Identify which cell holds the provided text, then report its [x, y] central coordinate. 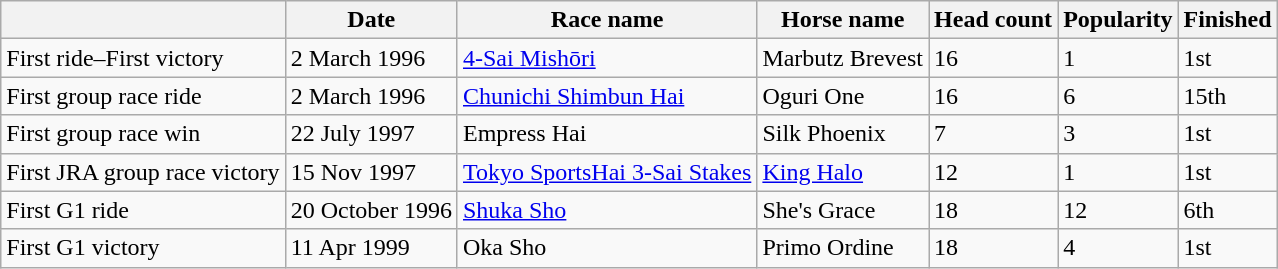
Shuka Sho [606, 210]
First group race win [143, 134]
Popularity [1118, 20]
15 Nov 1997 [371, 172]
Oka Sho [606, 248]
3 [1118, 134]
First group race ride [143, 96]
7 [994, 134]
Primo Ordine [843, 248]
4 [1118, 248]
First ride–First victory [143, 58]
4-Sai Mishōri [606, 58]
First G1 ride [143, 210]
22 July 1997 [371, 134]
Horse name [843, 20]
First JRA group race victory [143, 172]
6 [1118, 96]
Chunichi Shimbun Hai [606, 96]
6th [1228, 210]
Empress Hai [606, 134]
20 October 1996 [371, 210]
First G1 victory [143, 248]
Race name [606, 20]
She's Grace [843, 210]
Date [371, 20]
Oguri One [843, 96]
Tokyo SportsHai 3-Sai Stakes [606, 172]
Head count [994, 20]
Silk Phoenix [843, 134]
King Halo [843, 172]
Finished [1228, 20]
11 Apr 1999 [371, 248]
15th [1228, 96]
Marbutz Brevest [843, 58]
